Find where the given text appears and provide that cell's center as (x, y) coordinate. 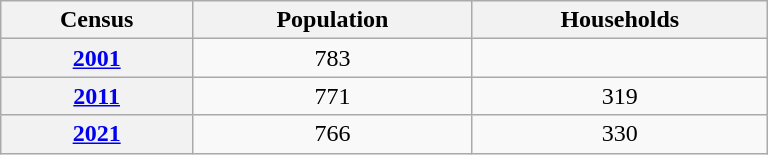
330 (620, 134)
319 (620, 96)
Households (620, 20)
2011 (97, 96)
2001 (97, 58)
Population (333, 20)
Census (97, 20)
766 (333, 134)
783 (333, 58)
2021 (97, 134)
771 (333, 96)
